Output the (x, y) coordinate of the center of the cell containing the given text.  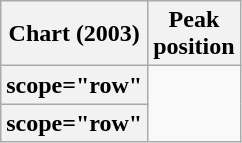
Chart (2003) (74, 34)
Peakposition (194, 34)
